For the text-containing cell, return its midpoint in [X, Y] coordinate format. 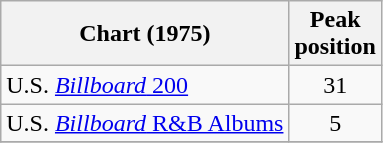
31 [335, 85]
5 [335, 123]
U.S. Billboard R&B Albums [145, 123]
U.S. Billboard 200 [145, 85]
Peakposition [335, 34]
Chart (1975) [145, 34]
